Extract the (X, Y) coordinate from the center of the cell holding the provided text.  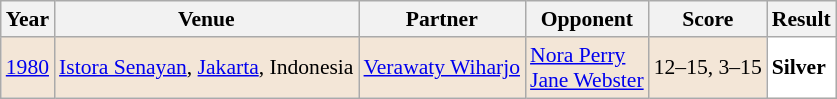
Silver (802, 68)
12–15, 3–15 (708, 68)
Partner (442, 19)
Nora Perry Jane Webster (587, 68)
Istora Senayan, Jakarta, Indonesia (206, 68)
Score (708, 19)
Result (802, 19)
Opponent (587, 19)
Year (28, 19)
Verawaty Wiharjo (442, 68)
1980 (28, 68)
Venue (206, 19)
